Detect which cell encompasses the target text, then output its (X, Y) center coordinate. 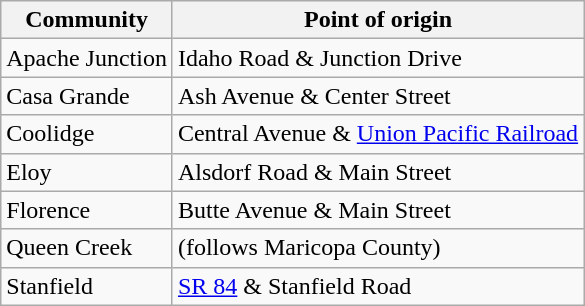
Eloy (87, 172)
(follows Maricopa County) (378, 248)
Alsdorf Road & Main Street (378, 172)
Florence (87, 210)
Idaho Road & Junction Drive (378, 58)
SR 84 & Stanfield Road (378, 286)
Coolidge (87, 134)
Point of origin (378, 20)
Stanfield (87, 286)
Ash Avenue & Center Street (378, 96)
Queen Creek (87, 248)
Community (87, 20)
Butte Avenue & Main Street (378, 210)
Casa Grande (87, 96)
Central Avenue & Union Pacific Railroad (378, 134)
Apache Junction (87, 58)
